Detect which cell encompasses the target text, then output its (X, Y) center coordinate. 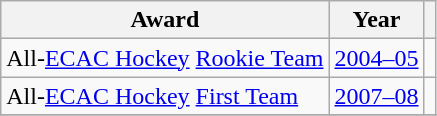
Award (165, 20)
2007–08 (376, 96)
All-ECAC Hockey Rookie Team (165, 58)
All-ECAC Hockey First Team (165, 96)
2004–05 (376, 58)
Year (376, 20)
